Detect which cell encompasses the target text, then output its (X, Y) center coordinate. 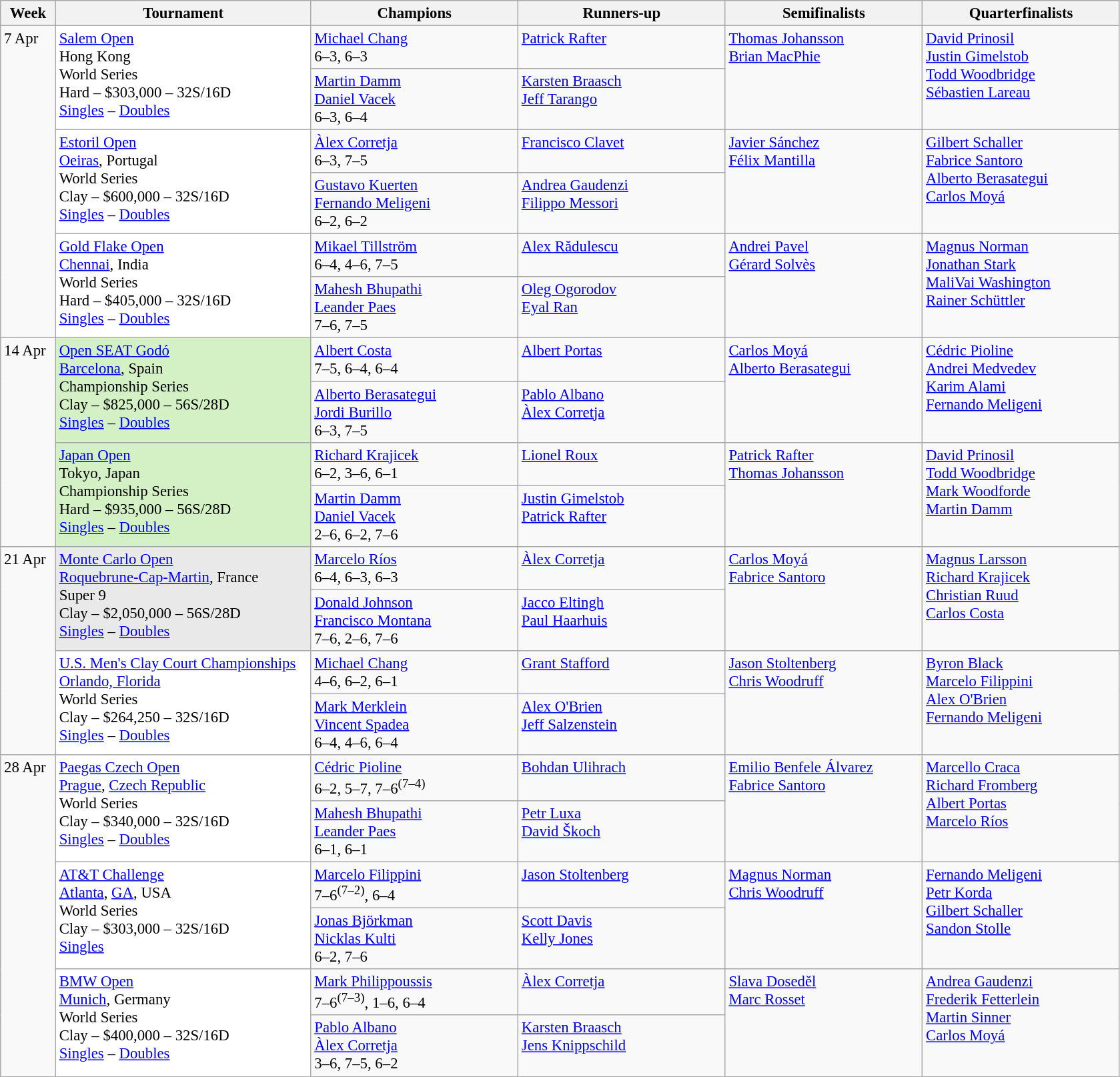
BMW OpenMunich, GermanyWorld SeriesClay – $400,000 – 32S/16D Singles – Doubles (183, 1023)
Week (28, 13)
Semifinalists (824, 13)
David Prinosil Todd Woodbridge Mark Woodforde Martin Damm (1021, 494)
U.S. Men's Clay Court ChampionshipsOrlando, FloridaWorld SeriesClay – $264,250 – 32S/16D Singles – Doubles (183, 703)
Francisco Clavet (622, 152)
Slava Doseděl Marc Rosset (824, 1023)
Salem OpenHong KongWorld SeriesHard – $303,000 – 32S/16D Singles – Doubles (183, 78)
David Prinosil Justin Gimelstob Todd Woodbridge Sébastien Lareau (1021, 78)
Gustavo Kuerten Fernando Meligeni 6–2, 6–2 (415, 203)
AT&T ChallengeAtlanta, GA, USAWorld SeriesClay – $303,000 – 32S/16D Singles (183, 916)
Pablo Albano Àlex Corretja (622, 412)
Mahesh Bhupathi Leander Paes 6–1, 6–1 (415, 832)
Emilio Benfele Álvarez Fabrice Santoro (824, 808)
Richard Krajicek 6–2, 3–6, 6–1 (415, 464)
Oleg Ogorodov Eyal Ran (622, 308)
Karsten Braasch Jens Knippschild (622, 1046)
Gold Flake OpenChennai, IndiaWorld SeriesHard – $405,000 – 32S/16D Singles – Doubles (183, 286)
Bohdan Ulihrach (622, 778)
Petr Luxa David Škoch (622, 832)
Albert Portas (622, 360)
Carlos Moyá Fabrice Santoro (824, 598)
Alex Rădulescu (622, 256)
Marcelo Ríos 6–4, 6–3, 6–3 (415, 568)
Japan OpenTokyo, JapanChampionship SeriesHard – $935,000 – 56S/28D Singles – Doubles (183, 494)
21 Apr (28, 650)
Cédric Pioline 6–2, 5–7, 7–6(7–4) (415, 778)
Michael Chang 4–6, 6–2, 6–1 (415, 672)
Monte Carlo OpenRoquebrune-Cap-Martin, FranceSuper 9Clay – $2,050,000 – 56S/28D Singles – Doubles (183, 598)
Estoril OpenOeiras, PortugalWorld SeriesClay – $600,000 – 32S/16D Singles – Doubles (183, 182)
Andrea Gaudenzi Frederik Fetterlein Martin Sinner Carlos Moyá (1021, 1023)
14 Apr (28, 442)
Runners-up (622, 13)
Magnus Larsson Richard Krajicek Christian Ruud Carlos Costa (1021, 598)
Albert Costa 7–5, 6–4, 6–4 (415, 360)
Scott Davis Kelly Jones (622, 939)
Magnus Norman Chris Woodruff (824, 916)
Grant Stafford (622, 672)
Quarterfinalists (1021, 13)
Paegas Czech OpenPrague, Czech RepublicWorld SeriesClay – $340,000 – 32S/16D Singles – Doubles (183, 808)
Mikael Tillström 6–4, 4–6, 7–5 (415, 256)
Martin Damm Daniel Vacek 6–3, 6–4 (415, 99)
Carlos Moyá Alberto Berasategui (824, 390)
Patrick Rafter (622, 48)
Byron Black Marcelo Filippini Alex O'Brien Fernando Meligeni (1021, 703)
Andrea Gaudenzi Filippo Messori (622, 203)
Magnus Norman Jonathan Stark MaliVai Washington Rainer Schüttler (1021, 286)
Àlex Corretja 6–3, 7–5 (415, 152)
Mark Merklein Vincent Spadea 6–4, 4–6, 6–4 (415, 724)
Thomas Johansson Brian MacPhie (824, 78)
Donald Johnson Francisco Montana 7–6, 2–6, 7–6 (415, 620)
Open SEAT GodóBarcelona, SpainChampionship SeriesClay – $825,000 – 56S/28D Singles – Doubles (183, 390)
Patrick Rafter Thomas Johansson (824, 494)
Tournament (183, 13)
Cédric Pioline Andrei Medvedev Karim Alami Fernando Meligeni (1021, 390)
Marcelo Filippini 7–6(7–2), 6–4 (415, 886)
Jason Stoltenberg Chris Woodruff (824, 703)
Javier Sánchez Félix Mantilla (824, 182)
Jonas Björkman Nicklas Kulti 6–2, 7–6 (415, 939)
Alberto Berasategui Jordi Burillo 6–3, 7–5 (415, 412)
Alex O'Brien Jeff Salzenstein (622, 724)
Karsten Braasch Jeff Tarango (622, 99)
Marcello Craca Richard Fromberg Albert Portas Marcelo Ríos (1021, 808)
28 Apr (28, 916)
Lionel Roux (622, 464)
Champions (415, 13)
Mahesh Bhupathi Leander Paes 7–6, 7–5 (415, 308)
Fernando Meligeni Petr Korda Gilbert Schaller Sandon Stolle (1021, 916)
Jacco Eltingh Paul Haarhuis (622, 620)
7 Apr (28, 183)
Gilbert Schaller Fabrice Santoro Alberto Berasategui Carlos Moyá (1021, 182)
Martin Damm Daniel Vacek 2–6, 6–2, 7–6 (415, 516)
Jason Stoltenberg (622, 886)
Justin Gimelstob Patrick Rafter (622, 516)
Pablo Albano Àlex Corretja 3–6, 7–5, 6–2 (415, 1046)
Andrei Pavel Gérard Solvès (824, 286)
Michael Chang 6–3, 6–3 (415, 48)
Mark Philippoussis 7–6(7–3), 1–6, 6–4 (415, 992)
